Return (x, y) of the center of cell containing provided text 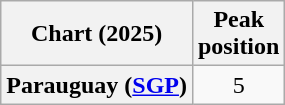
Peakposition (238, 34)
Chart (2025) (97, 34)
5 (238, 85)
Parauguay (SGP) (97, 85)
